Pinpoint the cell where the given text exists, returning its [x, y] midpoint coordinate. 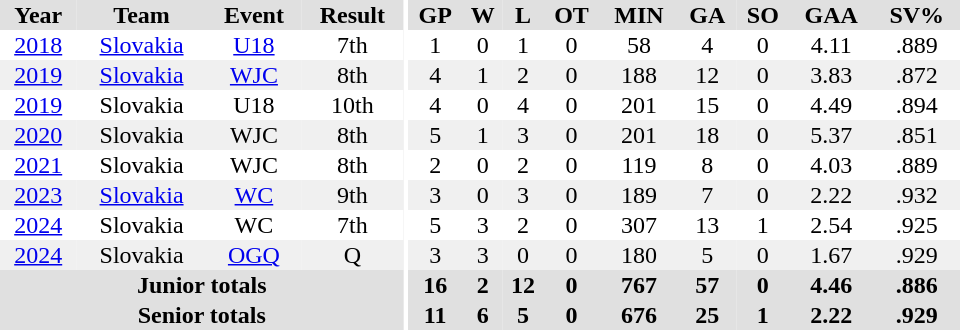
2.54 [831, 225]
18 [707, 135]
2018 [38, 45]
5.37 [831, 135]
9th [352, 195]
676 [639, 315]
.925 [916, 225]
57 [707, 285]
13 [707, 225]
Result [352, 15]
4.46 [831, 285]
SO [763, 15]
OT [571, 15]
GP [435, 15]
Junior totals [202, 285]
119 [639, 165]
Team [141, 15]
.932 [916, 195]
GA [707, 15]
2023 [38, 195]
.894 [916, 105]
58 [639, 45]
4.11 [831, 45]
L [523, 15]
6 [482, 315]
Senior totals [202, 315]
25 [707, 315]
Event [254, 15]
10th [352, 105]
SV% [916, 15]
.851 [916, 135]
189 [639, 195]
2021 [38, 165]
W [482, 15]
MIN [639, 15]
767 [639, 285]
307 [639, 225]
8 [707, 165]
4.49 [831, 105]
GAA [831, 15]
16 [435, 285]
1.67 [831, 255]
2020 [38, 135]
.886 [916, 285]
15 [707, 105]
188 [639, 75]
7 [707, 195]
11 [435, 315]
.872 [916, 75]
OGQ [254, 255]
4.03 [831, 165]
Q [352, 255]
180 [639, 255]
3.83 [831, 75]
Year [38, 15]
